Find where the given text appears and provide that cell's center as [X, Y] coordinate. 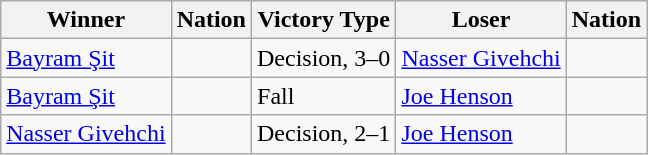
Loser [481, 20]
Decision, 3–0 [324, 58]
Decision, 2–1 [324, 134]
Fall [324, 96]
Winner [86, 20]
Victory Type [324, 20]
